Return [X, Y] of the center of cell containing provided text 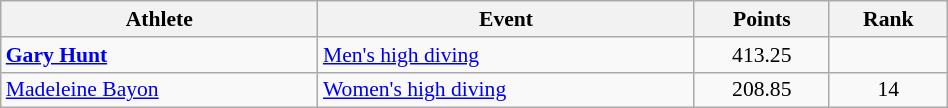
Athlete [160, 19]
Women's high diving [506, 90]
Madeleine Bayon [160, 90]
14 [888, 90]
208.85 [762, 90]
Men's high diving [506, 55]
Points [762, 19]
Gary Hunt [160, 55]
Rank [888, 19]
Event [506, 19]
413.25 [762, 55]
